Locate the cell with the specified text and output its (X, Y) center coordinate. 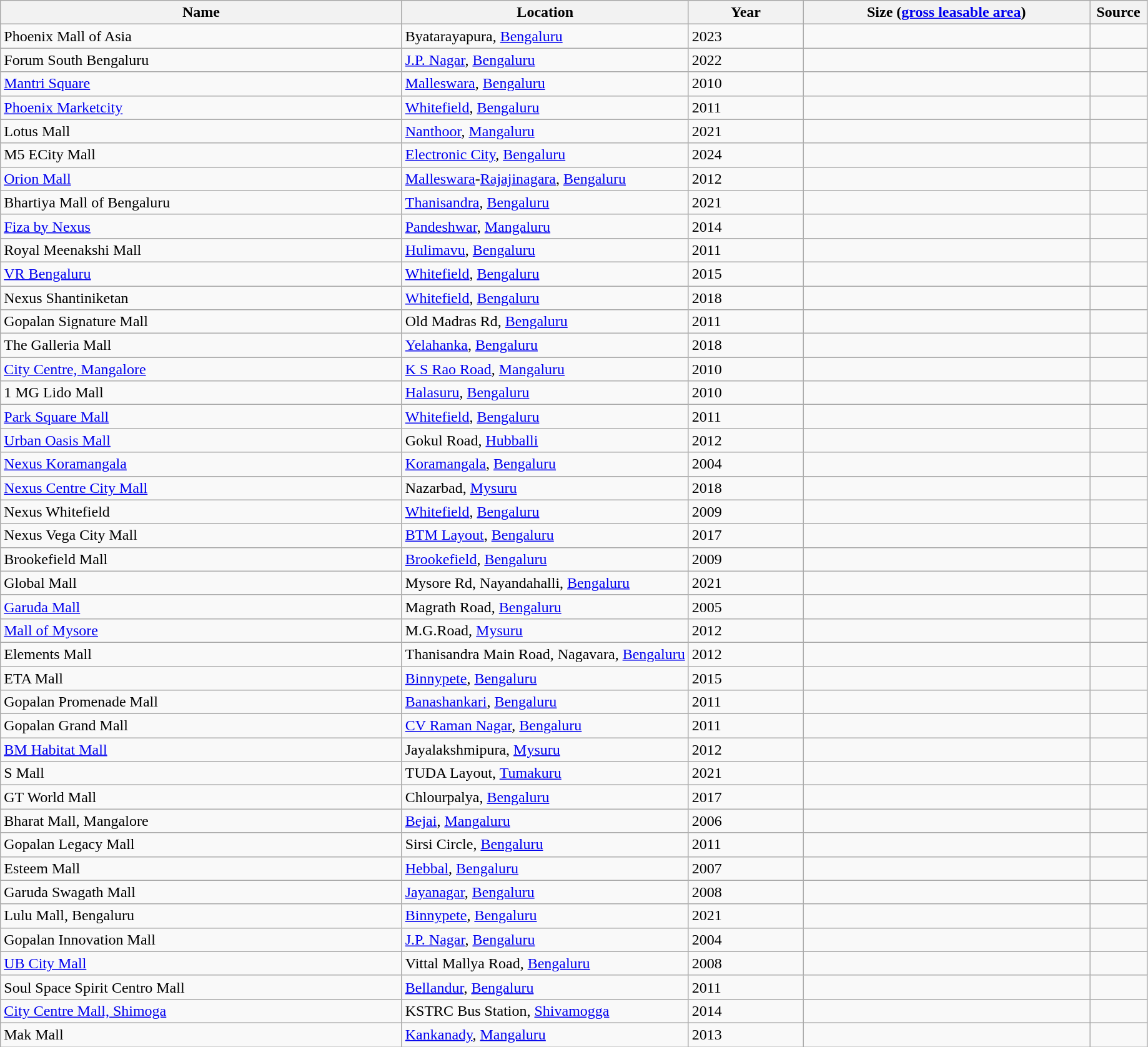
Old Madras Rd, Bengaluru (545, 322)
Year (746, 12)
Bejai, Mangaluru (545, 821)
Gopalan Innovation Mall (201, 940)
Nexus Centre City Mall (201, 488)
Global Mall (201, 583)
Gokul Road, Hubballi (545, 440)
Byatarayapura, Bengaluru (545, 36)
Malleswara-Rajajinagara, Bengaluru (545, 179)
City Centre, Mangalore (201, 369)
2024 (746, 155)
Mak Mall (201, 1035)
City Centre Mall, Shimoga (201, 1011)
Bhartiya Mall of Bengaluru (201, 202)
Jayanagar, Bengaluru (545, 892)
Gopalan Promenade Mall (201, 702)
Nexus Vega City Mall (201, 535)
ETA Mall (201, 678)
2013 (746, 1035)
Vittal Mallya Road, Bengaluru (545, 963)
KSTRC Bus Station, Shivamogga (545, 1011)
M.G.Road, Mysuru (545, 630)
Hebbal, Bengaluru (545, 868)
Phoenix Marketcity (201, 107)
Soul Space Spirit Centro Mall (201, 987)
The Galleria Mall (201, 345)
Garuda Mall (201, 607)
Brookefield Mall (201, 559)
Magrath Road, Bengaluru (545, 607)
1 MG Lido Mall (201, 393)
Gopalan Grand Mall (201, 726)
BM Habitat Mall (201, 750)
K S Rao Road, Mangaluru (545, 369)
Yelahanka, Bengaluru (545, 345)
Phoenix Mall of Asia (201, 36)
Size (gross leasable area) (947, 12)
Jayalakshmipura, Mysuru (545, 750)
Park Square Mall (201, 417)
Koramangala, Bengaluru (545, 464)
CV Raman Nagar, Bengaluru (545, 726)
Esteem Mall (201, 868)
UB City Mall (201, 963)
2022 (746, 60)
Lulu Mall, Bengaluru (201, 916)
Source (1119, 12)
Elements Mall (201, 654)
Malleswara, Bengaluru (545, 84)
Kankanady, Mangaluru (545, 1035)
Nazarbad, Mysuru (545, 488)
Gopalan Signature Mall (201, 322)
Name (201, 12)
Sirsi Circle, Bengaluru (545, 845)
Gopalan Legacy Mall (201, 845)
Halasuru, Bengaluru (545, 393)
Lotus Mall (201, 131)
Thanisandra, Bengaluru (545, 202)
Mall of Mysore (201, 630)
Location (545, 12)
Banashankari, Bengaluru (545, 702)
Bellandur, Bengaluru (545, 987)
Fiza by Nexus (201, 226)
Nanthoor, Mangaluru (545, 131)
Thanisandra Main Road, Nagavara, Bengaluru (545, 654)
Orion Mall (201, 179)
Bharat Mall, Mangalore (201, 821)
VR Bengaluru (201, 274)
2006 (746, 821)
2005 (746, 607)
Mysore Rd, Nayandahalli, Bengaluru (545, 583)
Royal Meenakshi Mall (201, 250)
TUDA Layout, Tumakuru (545, 773)
S Mall (201, 773)
Urban Oasis Mall (201, 440)
Pandeshwar, Mangaluru (545, 226)
Nexus Shantiniketan (201, 298)
2007 (746, 868)
Hulimavu, Bengaluru (545, 250)
Forum South Bengaluru (201, 60)
Electronic City, Bengaluru (545, 155)
2023 (746, 36)
Brookefield, Bengaluru (545, 559)
Garuda Swagath Mall (201, 892)
Nexus Whitefield (201, 512)
Nexus Koramangala (201, 464)
GT World Mall (201, 797)
M5 ECity Mall (201, 155)
BTM Layout, Bengaluru (545, 535)
Mantri Square (201, 84)
Chlourpalya, Bengaluru (545, 797)
